Identify which cell holds the provided text, then report its (x, y) central coordinate. 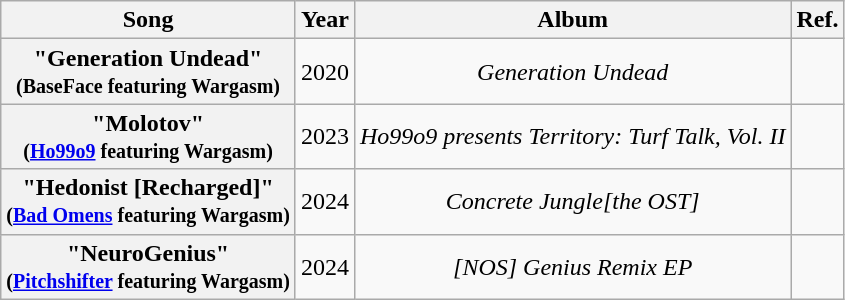
"NeuroGenius"(Pitchshifter featuring Wargasm) (148, 266)
[NOS] Genius Remix EP (572, 266)
"Hedonist [Recharged]"(Bad Omens featuring Wargasm) (148, 202)
Generation Undead (572, 72)
Ho99o9 presents Territory: Turf Talk, Vol. II (572, 136)
"Molotov"(Ho99o9 featuring Wargasm) (148, 136)
Concrete Jungle[the OST] (572, 202)
2023 (324, 136)
Ref. (818, 20)
"Generation Undead" (BaseFace featuring Wargasm) (148, 72)
Year (324, 20)
2020 (324, 72)
Song (148, 20)
Album (572, 20)
